Determine the [x, y] coordinate at the center of the cell enclosing the given text.  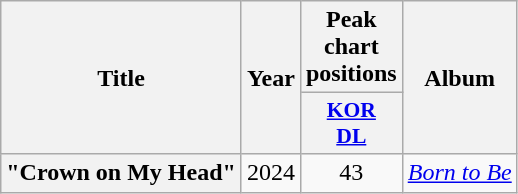
Born to Be [460, 173]
Year [270, 78]
KORDL [351, 124]
Peak chart positions [351, 47]
43 [351, 173]
Title [122, 78]
"Crown on My Head" [122, 173]
Album [460, 78]
2024 [270, 173]
